From the cell containing the given text, extract its center point as [X, Y] coordinate. 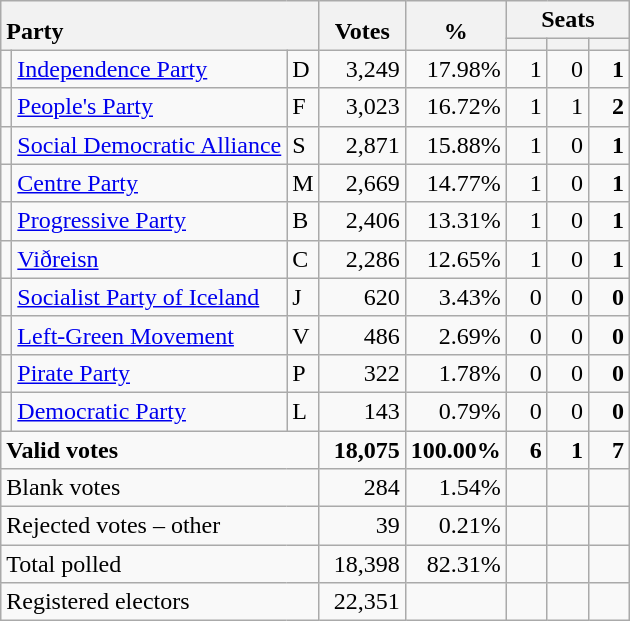
17.98% [456, 69]
2,669 [362, 183]
P [303, 373]
12.65% [456, 259]
100.00% [456, 449]
Independence Party [150, 69]
14.77% [456, 183]
13.31% [456, 221]
18,075 [362, 449]
Total polled [160, 564]
284 [362, 488]
2.69% [456, 335]
V [303, 335]
Seats [568, 20]
Valid votes [160, 449]
Rejected votes – other [160, 526]
3,023 [362, 107]
6 [526, 449]
18,398 [362, 564]
People's Party [150, 107]
F [303, 107]
Viðreisn [150, 259]
322 [362, 373]
Democratic Party [150, 411]
1.54% [456, 488]
3.43% [456, 297]
7 [608, 449]
143 [362, 411]
0.21% [456, 526]
620 [362, 297]
J [303, 297]
2,406 [362, 221]
0.79% [456, 411]
S [303, 145]
M [303, 183]
Left-Green Movement [150, 335]
2 [608, 107]
B [303, 221]
15.88% [456, 145]
Votes [362, 26]
L [303, 411]
2,286 [362, 259]
3,249 [362, 69]
C [303, 259]
D [303, 69]
% [456, 26]
2,871 [362, 145]
39 [362, 526]
Progressive Party [150, 221]
486 [362, 335]
Party [160, 26]
Socialist Party of Iceland [150, 297]
Registered electors [160, 602]
82.31% [456, 564]
Blank votes [160, 488]
Pirate Party [150, 373]
1.78% [456, 373]
16.72% [456, 107]
Social Democratic Alliance [150, 145]
Centre Party [150, 183]
22,351 [362, 602]
